Determine the (x, y) coordinate at the center of the cell enclosing the given text.  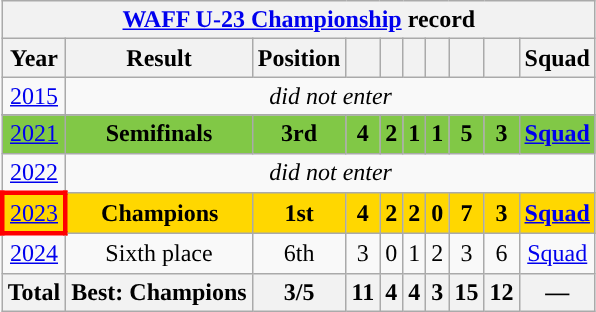
7 (466, 214)
Champions (159, 214)
12 (502, 292)
Sixth place (159, 254)
15 (466, 292)
2021 (34, 134)
5 (466, 134)
11 (363, 292)
— (557, 292)
1st (299, 214)
2023 (34, 214)
Position (299, 58)
6 (502, 254)
Semifinals (159, 134)
2024 (34, 254)
WAFF U-23 Championship record (298, 20)
Result (159, 58)
6th (299, 254)
Total (34, 292)
2015 (34, 96)
3rd (299, 134)
3/5 (299, 292)
Best: Champions (159, 292)
Year (34, 58)
2022 (34, 173)
